Provide the [X, Y] coordinate of the cell's center where the given text is located.  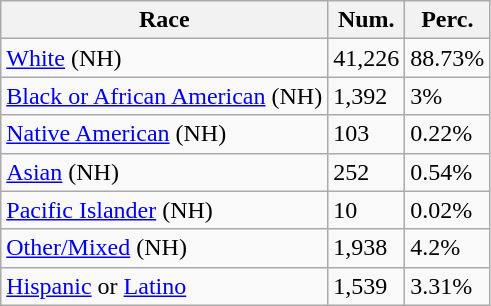
252 [366, 172]
Hispanic or Latino [164, 286]
88.73% [448, 58]
Perc. [448, 20]
Race [164, 20]
Pacific Islander (NH) [164, 210]
41,226 [366, 58]
1,938 [366, 248]
Black or African American (NH) [164, 96]
0.22% [448, 134]
3.31% [448, 286]
Native American (NH) [164, 134]
0.54% [448, 172]
Other/Mixed (NH) [164, 248]
Asian (NH) [164, 172]
4.2% [448, 248]
0.02% [448, 210]
103 [366, 134]
3% [448, 96]
1,392 [366, 96]
1,539 [366, 286]
Num. [366, 20]
10 [366, 210]
White (NH) [164, 58]
